Return [X, Y] of the center of cell containing provided text 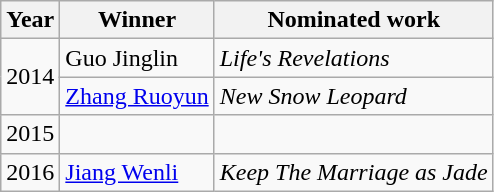
Winner [137, 20]
Zhang Ruoyun [137, 96]
Keep The Marriage as Jade [354, 172]
New Snow Leopard [354, 96]
Nominated work [354, 20]
2014 [30, 77]
Guo Jinglin [137, 58]
Jiang Wenli [137, 172]
2016 [30, 172]
Year [30, 20]
2015 [30, 134]
Life's Revelations [354, 58]
